Identify which cell holds the provided text, then report its [X, Y] central coordinate. 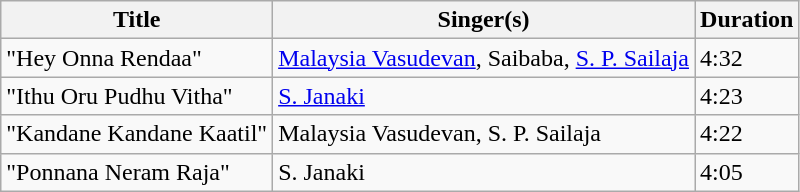
Duration [747, 20]
Malaysia Vasudevan, Saibaba, S. P. Sailaja [484, 58]
Malaysia Vasudevan, S. P. Sailaja [484, 134]
4:05 [747, 172]
4:23 [747, 96]
4:32 [747, 58]
"Ithu Oru Pudhu Vitha" [137, 96]
"Ponnana Neram Raja" [137, 172]
"Kandane Kandane Kaatil" [137, 134]
"Hey Onna Rendaa" [137, 58]
Singer(s) [484, 20]
4:22 [747, 134]
Title [137, 20]
